Return (x, y) of the center of cell containing provided text 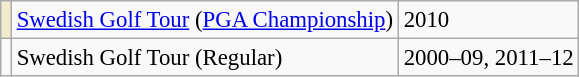
Swedish Golf Tour (PGA Championship) (204, 20)
Swedish Golf Tour (Regular) (204, 58)
2000–09, 2011–12 (488, 58)
2010 (488, 20)
